Return the (x, y) coordinate for the center point of the cell that contains the specified text.  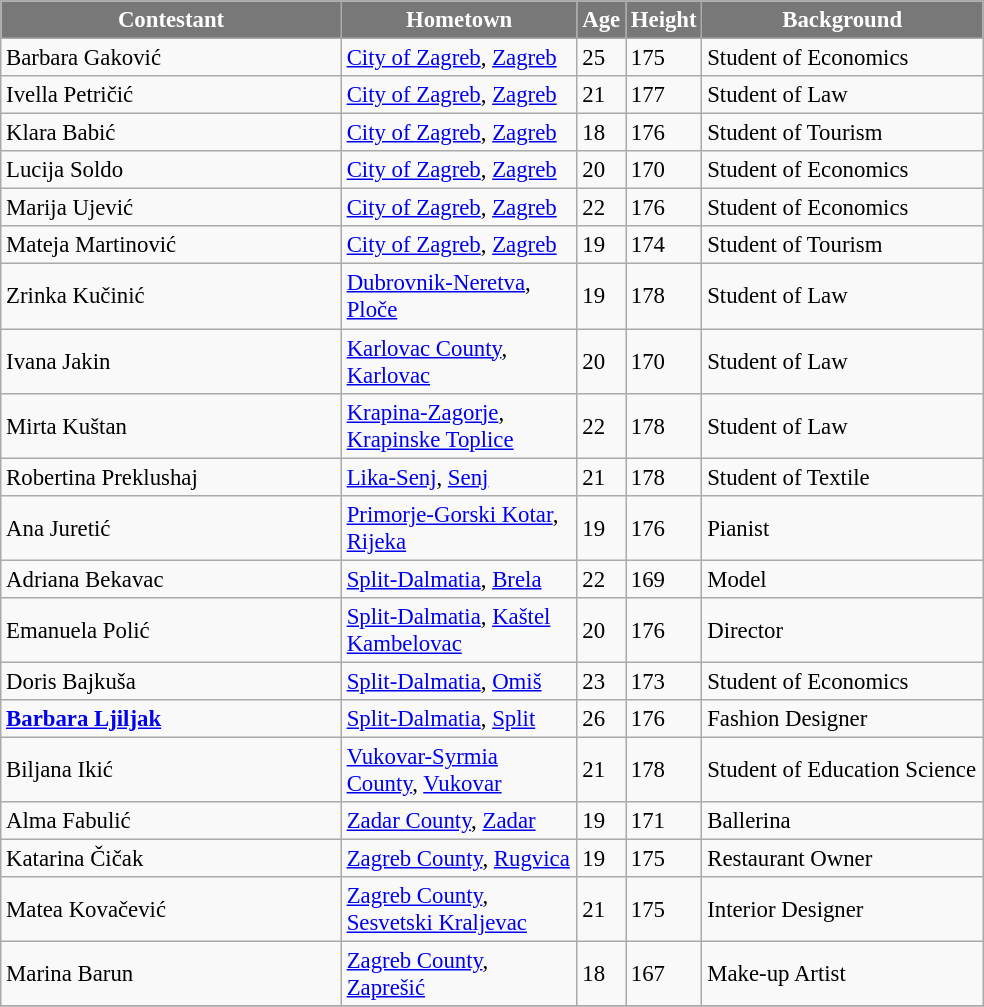
Split-Dalmatia, Brela (459, 579)
Split-Dalmatia, Kaštel Kambelovac (459, 630)
Klara Babić (172, 133)
Zagreb County, Sesvetski Kraljevac (459, 910)
Barbara Ljiljak (172, 719)
Ivella Petričić (172, 95)
Robertina Preklushaj (172, 477)
Zadar County, Zadar (459, 821)
174 (664, 245)
Karlovac County, Karlovac (459, 362)
171 (664, 821)
Primorje-Gorski Kotar, Rijeka (459, 528)
Matea Kovačević (172, 910)
Ballerina (842, 821)
169 (664, 579)
Zagreb County, Rugvica (459, 859)
Mirta Kuštan (172, 426)
Katarina Čičak (172, 859)
Biljana Ikić (172, 770)
Dubrovnik-Neretva, Ploče (459, 296)
Restaurant Owner (842, 859)
23 (602, 681)
Pianist (842, 528)
Split-Dalmatia, Omiš (459, 681)
Interior Designer (842, 910)
Student of Education Science (842, 770)
Contestant (172, 20)
Fashion Designer (842, 719)
Model (842, 579)
Zagreb County, Zaprešić (459, 974)
Ivana Jakin (172, 362)
Age (602, 20)
Marina Barun (172, 974)
Split-Dalmatia, Split (459, 719)
Zrinka Kučinić (172, 296)
173 (664, 681)
25 (602, 58)
Height (664, 20)
Lika-Senj, Senj (459, 477)
Adriana Bekavac (172, 579)
Ana Juretić (172, 528)
Vukovar-Syrmia County, Vukovar (459, 770)
Doris Bajkuša (172, 681)
Lucija Soldo (172, 170)
Alma Fabulić (172, 821)
167 (664, 974)
Background (842, 20)
Make-up Artist (842, 974)
Barbara Gaković (172, 58)
Hometown (459, 20)
177 (664, 95)
Marija Ujević (172, 208)
Student of Textile (842, 477)
26 (602, 719)
Director (842, 630)
Mateja Martinović (172, 245)
Krapina-Zagorje, Krapinske Toplice (459, 426)
Emanuela Polić (172, 630)
